Identify which cell holds the provided text, then report its (x, y) central coordinate. 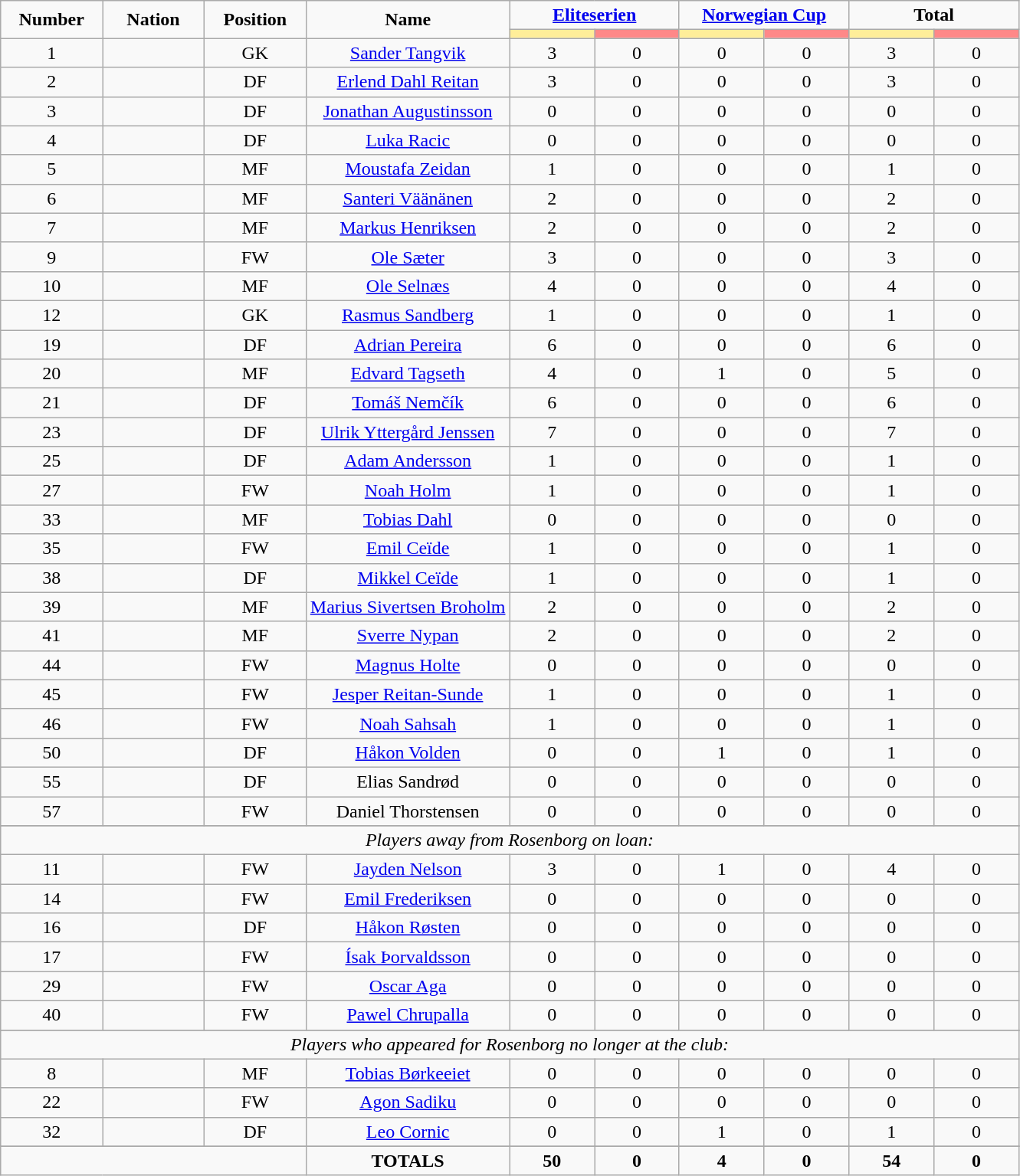
Emil Frederiksen (408, 899)
Erlend Dahl Reitan (408, 82)
Leo Cornic (408, 1132)
Ulrik Yttergård Jenssen (408, 432)
41 (52, 636)
Ísak Þorvaldsson (408, 957)
Sverre Nypan (408, 636)
Jonathan Augustinsson (408, 111)
Players away from Rosenborg on loan: (510, 840)
Tobias Børkeeiet (408, 1073)
14 (52, 899)
Emil Ceïde (408, 549)
Adrian Pereira (408, 344)
Pawel Chrupalla (408, 1015)
Tobias Dahl (408, 519)
Players who appeared for Rosenborg no longer at the club: (510, 1044)
Adam Andersson (408, 461)
Markus Henriksen (408, 228)
57 (52, 811)
16 (52, 928)
Noah Sahsah (408, 723)
Daniel Thorstensen (408, 811)
Position (254, 20)
17 (52, 957)
Sander Tangvik (408, 53)
Ole Sæter (408, 257)
29 (52, 986)
Norwegian Cup (763, 15)
Håkon Volden (408, 752)
35 (52, 549)
Number (52, 20)
33 (52, 519)
22 (52, 1102)
Name (408, 20)
9 (52, 257)
Elias Sandrød (408, 781)
Oscar Aga (408, 986)
Santeri Väänänen (408, 198)
27 (52, 490)
Rasmus Sandberg (408, 315)
20 (52, 374)
11 (52, 870)
Ole Selnæs (408, 286)
46 (52, 723)
25 (52, 461)
38 (52, 578)
Magnus Holte (408, 665)
Moustafa Zeidan (408, 169)
Noah Holm (408, 490)
Jesper Reitan-Sunde (408, 694)
44 (52, 665)
Tomáš Nemčík (408, 403)
32 (52, 1132)
Håkon Røsten (408, 928)
Agon Sadiku (408, 1102)
21 (52, 403)
Jayden Nelson (408, 870)
10 (52, 286)
Eliteserien (595, 15)
54 (892, 1161)
Total (933, 15)
55 (52, 781)
12 (52, 315)
Edvard Tagseth (408, 374)
19 (52, 344)
Mikkel Ceïde (408, 578)
TOTALS (408, 1161)
23 (52, 432)
40 (52, 1015)
39 (52, 607)
Marius Sivertsen Broholm (408, 607)
45 (52, 694)
8 (52, 1073)
Nation (153, 20)
Luka Racic (408, 140)
